Return [X, Y] of the center of cell containing provided text 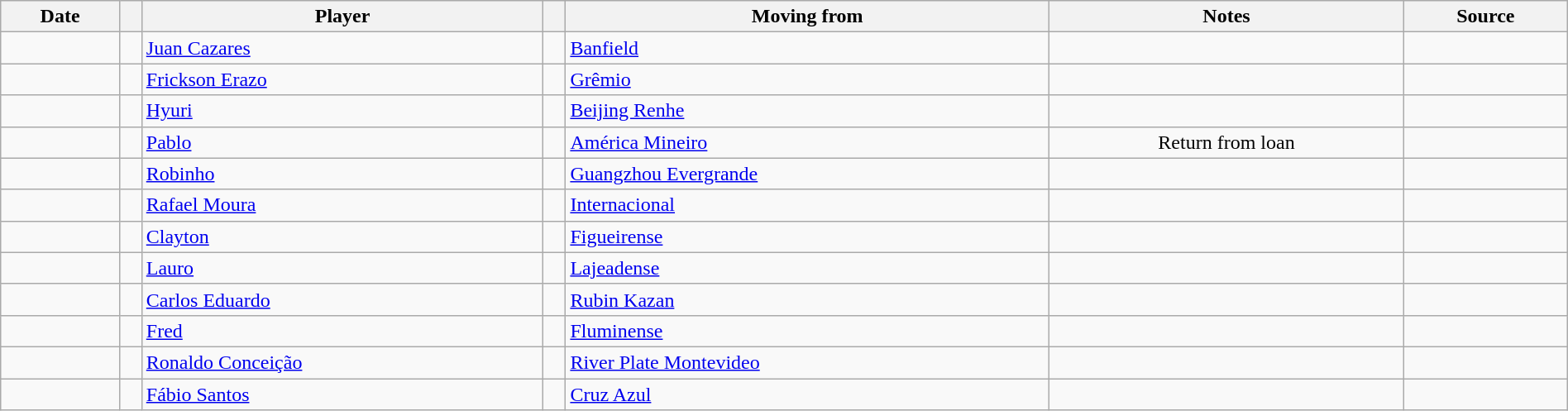
Guangzhou Evergrande [807, 174]
Clayton [342, 237]
Fábio Santos [342, 394]
Banfield [807, 48]
Rafael Moura [342, 205]
Fred [342, 331]
River Plate Montevideo [807, 362]
Beijing Renhe [807, 111]
Lauro [342, 268]
Notes [1227, 17]
Figueirense [807, 237]
Ronaldo Conceição [342, 362]
Pablo [342, 142]
Frickson Erazo [342, 79]
Lajeadense [807, 268]
Grêmio [807, 79]
Fluminense [807, 331]
Robinho [342, 174]
Source [1486, 17]
Moving from [807, 17]
Date [60, 17]
Juan Cazares [342, 48]
Carlos Eduardo [342, 299]
Internacional [807, 205]
Hyuri [342, 111]
Rubin Kazan [807, 299]
Return from loan [1227, 142]
Cruz Azul [807, 394]
América Mineiro [807, 142]
Player [342, 17]
